Extract the [X, Y] coordinate from the center of the cell holding the provided text.  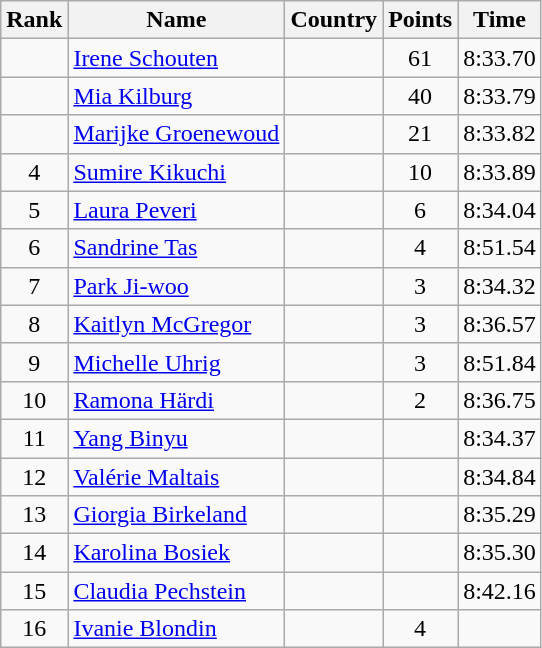
13 [34, 515]
Country [334, 20]
12 [34, 477]
Giorgia Birkeland [176, 515]
15 [34, 591]
61 [420, 58]
8:34.37 [500, 438]
Irene Schouten [176, 58]
Park Ji-woo [176, 286]
Yang Binyu [176, 438]
11 [34, 438]
Valérie Maltais [176, 477]
Karolina Bosiek [176, 553]
9 [34, 362]
Laura Peveri [176, 210]
Name [176, 20]
Mia Kilburg [176, 96]
14 [34, 553]
Points [420, 20]
8:35.29 [500, 515]
8:33.82 [500, 134]
Marijke Groenewoud [176, 134]
8:33.89 [500, 172]
16 [34, 629]
Kaitlyn McGregor [176, 324]
8:34.04 [500, 210]
5 [34, 210]
21 [420, 134]
8:36.57 [500, 324]
8:34.32 [500, 286]
8:34.84 [500, 477]
Rank [34, 20]
8:51.54 [500, 248]
2 [420, 400]
7 [34, 286]
40 [420, 96]
Claudia Pechstein [176, 591]
8:35.30 [500, 553]
8 [34, 324]
Sandrine Tas [176, 248]
Ivanie Blondin [176, 629]
8:36.75 [500, 400]
Time [500, 20]
Michelle Uhrig [176, 362]
Ramona Härdi [176, 400]
8:42.16 [500, 591]
8:51.84 [500, 362]
8:33.79 [500, 96]
8:33.70 [500, 58]
Sumire Kikuchi [176, 172]
